Extract the [x, y] coordinate from the center of the cell holding the provided text.  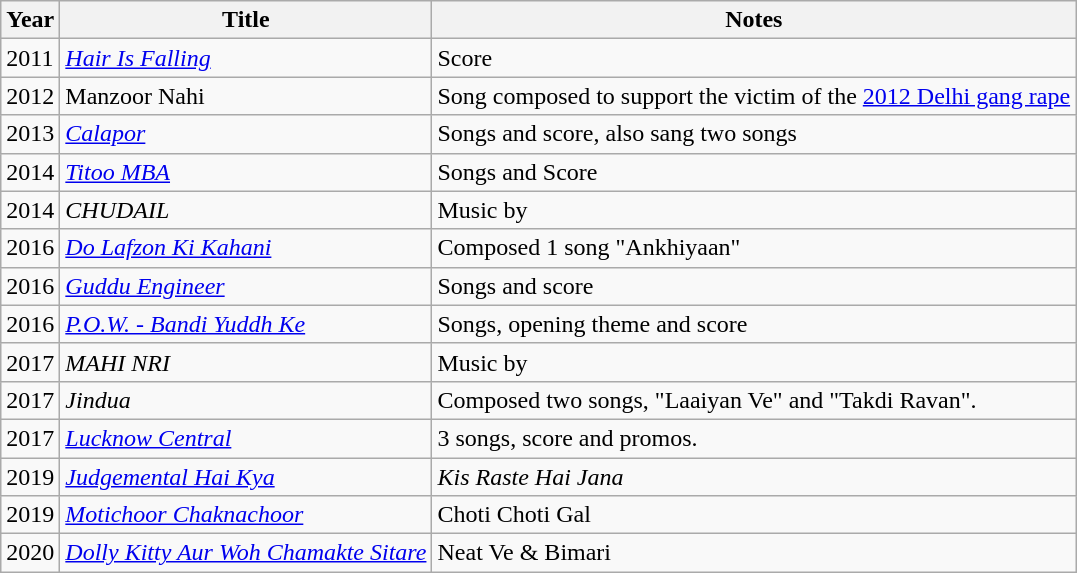
Songs and Score [754, 172]
3 songs, score and promos. [754, 438]
2011 [30, 58]
Lucknow Central [246, 438]
Score [754, 58]
Notes [754, 20]
Year [30, 20]
Composed 1 song "Ankhiyaan" [754, 248]
Title [246, 20]
Song composed to support the victim of the 2012 Delhi gang rape [754, 96]
Dolly Kitty Aur Woh Chamakte Sitare [246, 553]
Songs and score, also sang two songs [754, 134]
Jindua [246, 400]
2020 [30, 553]
Choti Choti Gal [754, 515]
Motichoor Chaknachoor [246, 515]
2012 [30, 96]
Calapor [246, 134]
Kis Raste Hai Jana [754, 477]
Do Lafzon Ki Kahani [246, 248]
Judgemental Hai Kya [246, 477]
Hair Is Falling [246, 58]
Songs and score [754, 286]
CHUDAIL [246, 210]
Manzoor Nahi [246, 96]
P.O.W. - Bandi Yuddh Ke [246, 324]
MAHI NRI [246, 362]
Composed two songs, "Laaiyan Ve" and "Takdi Ravan". [754, 400]
Titoo MBA [246, 172]
Guddu Engineer [246, 286]
2013 [30, 134]
Neat Ve & Bimari [754, 553]
Songs, opening theme and score [754, 324]
